Extract the [X, Y] coordinate from the center of the cell holding the provided text.  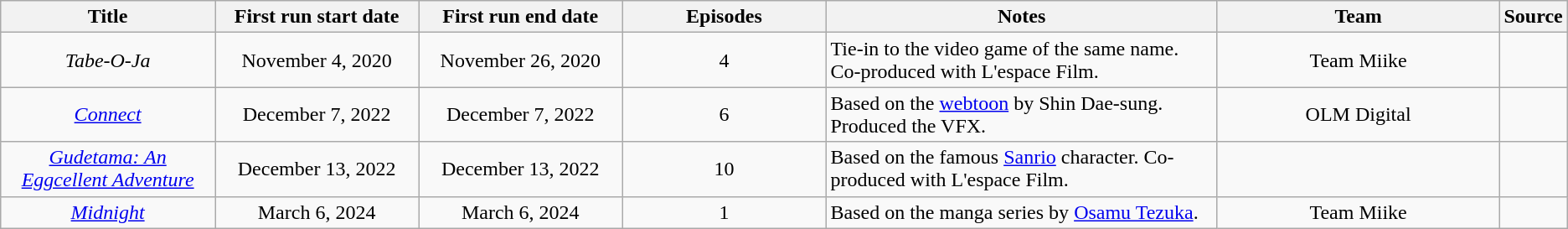
Tabe-O-Ja [108, 60]
First run end date [521, 17]
4 [724, 60]
Notes [1022, 17]
Team [1359, 17]
Episodes [724, 17]
First run start date [317, 17]
November 26, 2020 [521, 60]
10 [724, 169]
Midnight [108, 212]
Based on the webtoon by Shin Dae-sung. Produced the VFX. [1022, 114]
Connect [108, 114]
Source [1533, 17]
OLM Digital [1359, 114]
November 4, 2020 [317, 60]
Based on the manga series by Osamu Tezuka. [1022, 212]
6 [724, 114]
Tie-in to the video game of the same name. Co-produced with L'espace Film. [1022, 60]
Title [108, 17]
1 [724, 212]
Gudetama: An Eggcellent Adventure [108, 169]
Based on the famous Sanrio character. Co-produced with L'espace Film. [1022, 169]
